Provide the (x, y) coordinate of the cell's center where the given text is located.  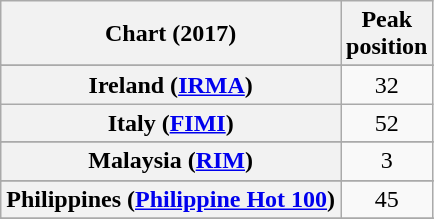
Malaysia (RIM) (171, 161)
Peakposition (387, 34)
Ireland (IRMA) (171, 85)
Chart (2017) (171, 34)
Italy (FIMI) (171, 123)
45 (387, 199)
Philippines (Philippine Hot 100) (171, 199)
52 (387, 123)
3 (387, 161)
32 (387, 85)
